From the cell containing the given text, extract its center point as [X, Y] coordinate. 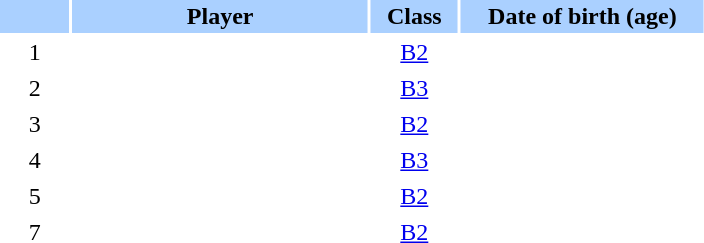
3 [34, 124]
5 [34, 196]
Class [414, 16]
2 [34, 88]
4 [34, 160]
Player [220, 16]
Date of birth (age) [582, 16]
1 [34, 52]
